Pinpoint the cell where the given text exists, returning its (x, y) midpoint coordinate. 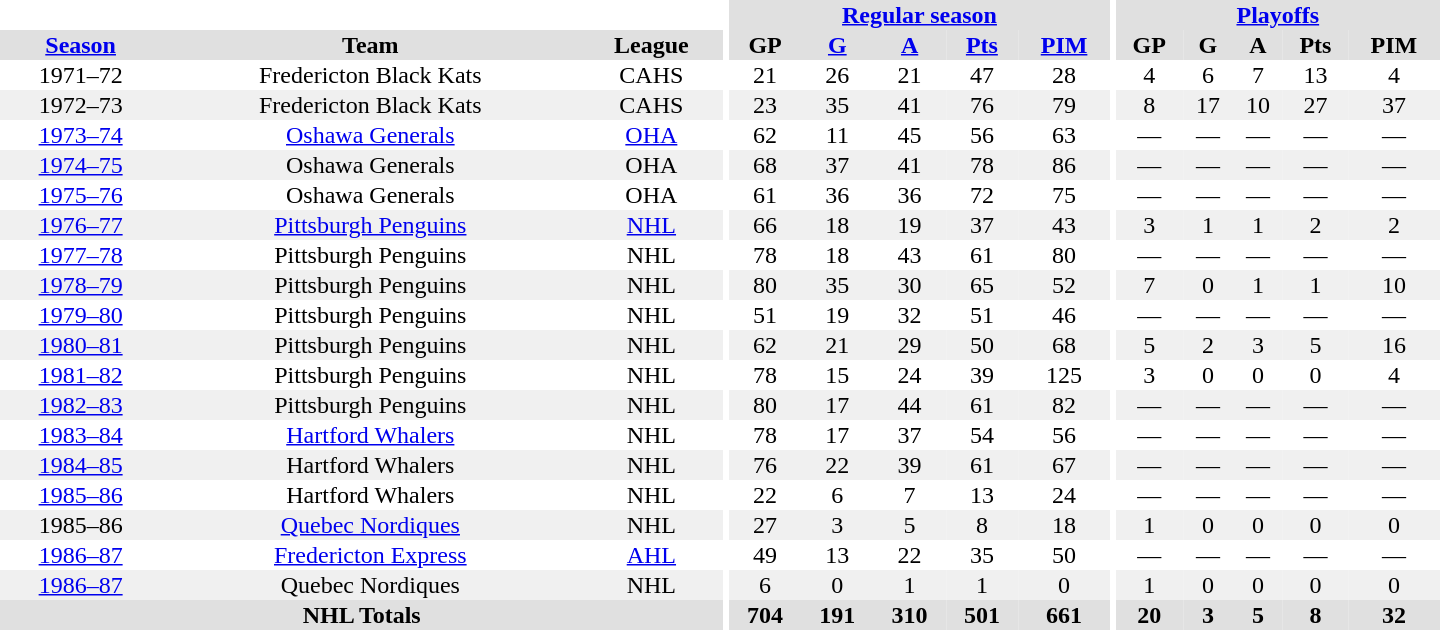
Team (370, 45)
49 (765, 555)
16 (1394, 345)
65 (982, 285)
20 (1150, 615)
54 (982, 435)
26 (837, 75)
29 (909, 345)
66 (765, 225)
1975–76 (80, 195)
44 (909, 405)
15 (837, 375)
75 (1064, 195)
1974–75 (80, 165)
23 (765, 105)
30 (909, 285)
82 (1064, 405)
72 (982, 195)
45 (909, 135)
1972–73 (80, 105)
Regular season (920, 15)
League (651, 45)
11 (837, 135)
86 (1064, 165)
Season (80, 45)
125 (1064, 375)
1981–82 (80, 375)
67 (1064, 465)
310 (909, 615)
1980–81 (80, 345)
28 (1064, 75)
AHL (651, 555)
1979–80 (80, 315)
46 (1064, 315)
79 (1064, 105)
1984–85 (80, 465)
1983–84 (80, 435)
661 (1064, 615)
501 (982, 615)
1973–74 (80, 135)
1976–77 (80, 225)
Playoffs (1278, 15)
1977–78 (80, 255)
191 (837, 615)
NHL Totals (362, 615)
1971–72 (80, 75)
Fredericton Express (370, 555)
47 (982, 75)
63 (1064, 135)
52 (1064, 285)
1982–83 (80, 405)
1978–79 (80, 285)
704 (765, 615)
